Search for the cell housing the specified text and yield its [x, y] center coordinate. 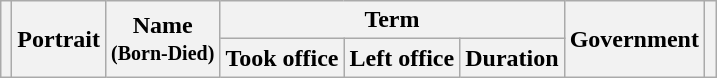
Left office [402, 58]
Portrait [59, 39]
Took office [282, 58]
Term [392, 20]
Government [634, 39]
Duration [512, 58]
Name(Born-Died) [162, 39]
